Capture the cell that displays the provided text and extract its (X, Y) central coordinate. 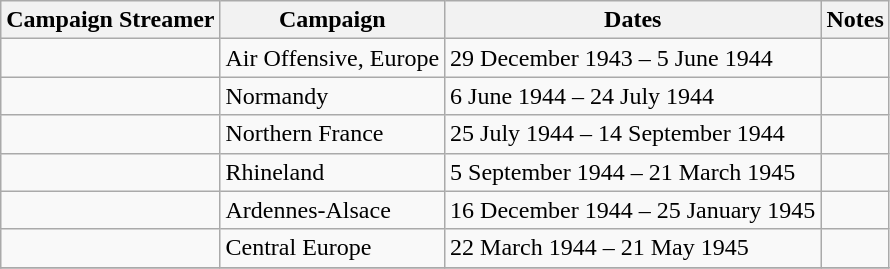
Campaign (332, 20)
Campaign Streamer (110, 20)
22 March 1944 – 21 May 1945 (633, 248)
Ardennes-Alsace (332, 210)
Air Offensive, Europe (332, 58)
Dates (633, 20)
Normandy (332, 96)
29 December 1943 – 5 June 1944 (633, 58)
Rhineland (332, 172)
Notes (855, 20)
6 June 1944 – 24 July 1944 (633, 96)
25 July 1944 – 14 September 1944 (633, 134)
16 December 1944 – 25 January 1945 (633, 210)
Central Europe (332, 248)
5 September 1944 – 21 March 1945 (633, 172)
Northern France (332, 134)
